Find where the given text appears and provide that cell's center as [X, Y] coordinate. 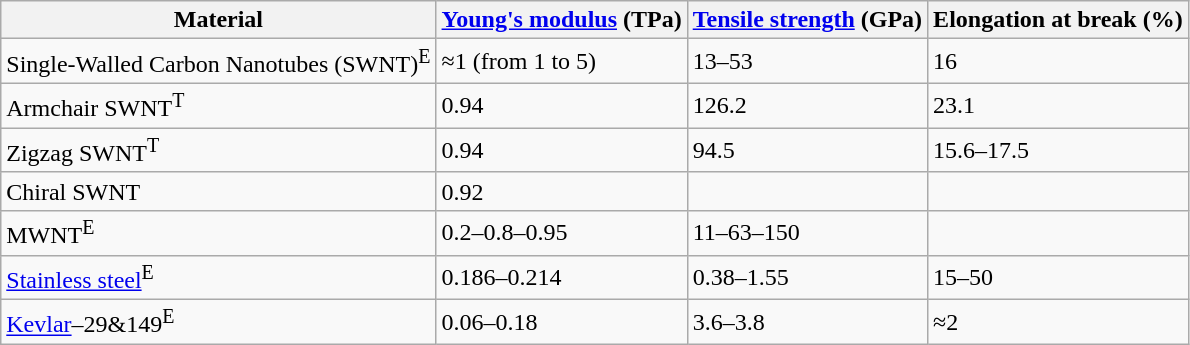
≈2 [1058, 322]
≈1 (from 1 to 5) [562, 62]
Kevlar–29&149E [218, 322]
11–63–150 [807, 234]
94.5 [807, 150]
15.6–17.5 [1058, 150]
Zigzag SWNTT [218, 150]
23.1 [1058, 106]
126.2 [807, 106]
Stainless steelE [218, 278]
MWNTE [218, 234]
16 [1058, 62]
Tensile strength (GPa) [807, 20]
0.186–0.214 [562, 278]
Young's modulus (TPa) [562, 20]
13–53 [807, 62]
0.38–1.55 [807, 278]
3.6–3.8 [807, 322]
Elongation at break (%) [1058, 20]
Material [218, 20]
Chiral SWNT [218, 191]
0.2–0.8–0.95 [562, 234]
0.92 [562, 191]
0.06–0.18 [562, 322]
Single-Walled Carbon Nanotubes (SWNT)E [218, 62]
Armchair SWNTT [218, 106]
15–50 [1058, 278]
